Capture the cell that displays the provided text and extract its (X, Y) central coordinate. 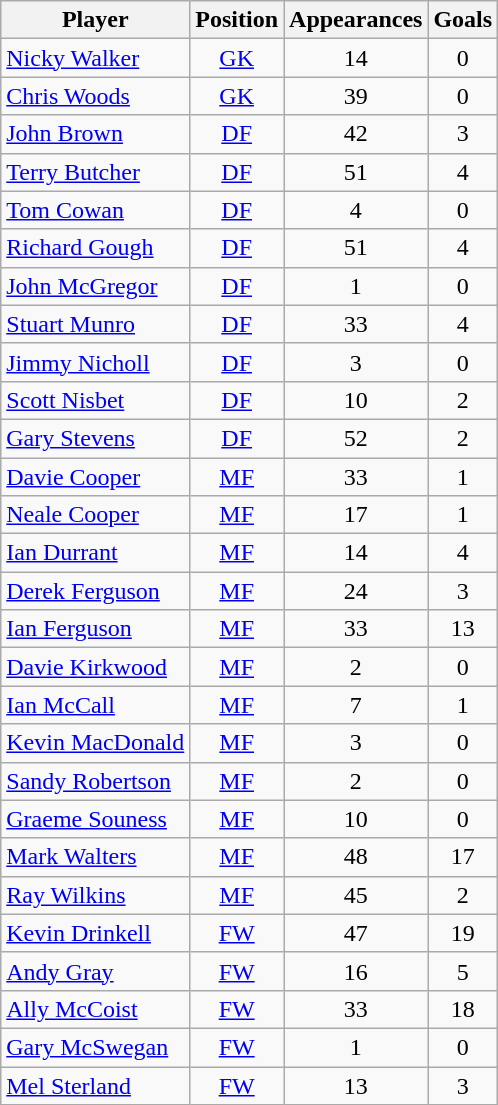
Davie Cooper (96, 477)
18 (463, 1009)
Stuart Munro (96, 324)
Derek Ferguson (96, 591)
Ian Durrant (96, 553)
16 (356, 971)
Mark Walters (96, 857)
Richard Gough (96, 248)
John Brown (96, 134)
Neale Cooper (96, 515)
Nicky Walker (96, 58)
Appearances (356, 20)
52 (356, 438)
Kevin Drinkell (96, 933)
Tom Cowan (96, 210)
47 (356, 933)
Ian Ferguson (96, 629)
42 (356, 134)
Sandy Robertson (96, 781)
Gary Stevens (96, 438)
19 (463, 933)
Terry Butcher (96, 172)
24 (356, 591)
John McGregor (96, 286)
Kevin MacDonald (96, 743)
7 (356, 705)
Andy Gray (96, 971)
5 (463, 971)
Player (96, 20)
Gary McSwegan (96, 1047)
Ally McCoist (96, 1009)
Mel Sterland (96, 1085)
Davie Kirkwood (96, 667)
Jimmy Nicholl (96, 362)
48 (356, 857)
Ray Wilkins (96, 895)
Scott Nisbet (96, 400)
Goals (463, 20)
Graeme Souness (96, 819)
Chris Woods (96, 96)
Position (237, 20)
39 (356, 96)
45 (356, 895)
Ian McCall (96, 705)
